Return the [x, y] coordinate for the center point of the cell that contains the specified text.  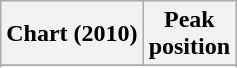
Chart (2010) [72, 34]
Peakposition [189, 34]
